Return (x, y) of the center of cell containing provided text 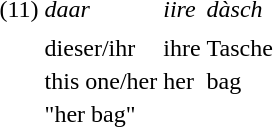
her (182, 81)
dieser/ihr (101, 48)
this one/her (101, 81)
ihre (182, 48)
